Determine the (x, y) coordinate at the center of the cell enclosing the given text.  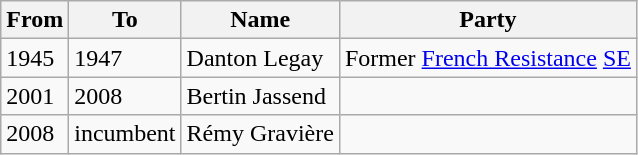
2001 (35, 96)
Party (488, 20)
From (35, 20)
Danton Legay (260, 58)
Bertin Jassend (260, 96)
Former French Resistance SE (488, 58)
To (125, 20)
incumbent (125, 134)
1947 (125, 58)
Name (260, 20)
1945 (35, 58)
Rémy Gravière (260, 134)
